Output the [X, Y] coordinate of the center of the cell containing the given text.  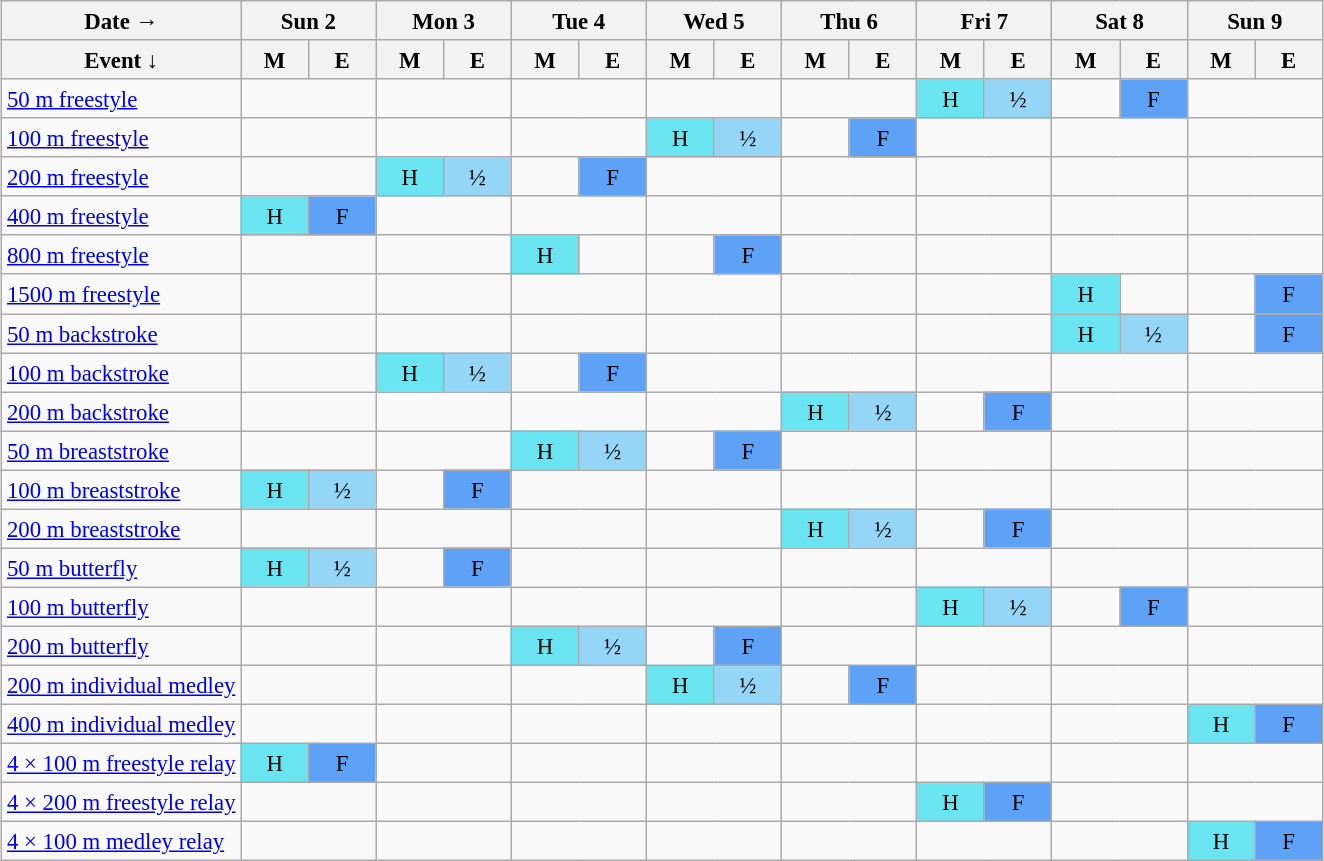
100 m backstroke [122, 372]
Sun 9 [1254, 20]
400 m individual medley [122, 724]
50 m breaststroke [122, 450]
200 m breaststroke [122, 528]
4 × 200 m freestyle relay [122, 802]
Tue 4 [578, 20]
800 m freestyle [122, 254]
100 m breaststroke [122, 490]
50 m backstroke [122, 334]
Thu 6 [850, 20]
200 m individual medley [122, 684]
Wed 5 [714, 20]
4 × 100 m freestyle relay [122, 764]
50 m freestyle [122, 98]
Sun 2 [308, 20]
Fri 7 [984, 20]
4 × 100 m medley relay [122, 842]
200 m freestyle [122, 176]
Mon 3 [444, 20]
100 m butterfly [122, 606]
100 m freestyle [122, 138]
Date → [122, 20]
400 m freestyle [122, 216]
50 m butterfly [122, 568]
200 m butterfly [122, 646]
1500 m freestyle [122, 294]
Event ↓ [122, 60]
200 m backstroke [122, 412]
Sat 8 [1120, 20]
